Pinpoint the cell where the given text exists, returning its [x, y] midpoint coordinate. 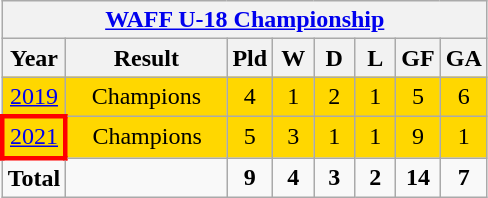
Year [34, 58]
GF [418, 58]
Result [146, 58]
2021 [34, 136]
Total [34, 178]
GA [464, 58]
W [294, 58]
6 [464, 97]
WAFF U-18 Championship [244, 20]
14 [418, 178]
7 [464, 178]
D [334, 58]
L [376, 58]
Pld [250, 58]
2019 [34, 97]
